Find where the given text appears and provide that cell's center as (X, Y) coordinate. 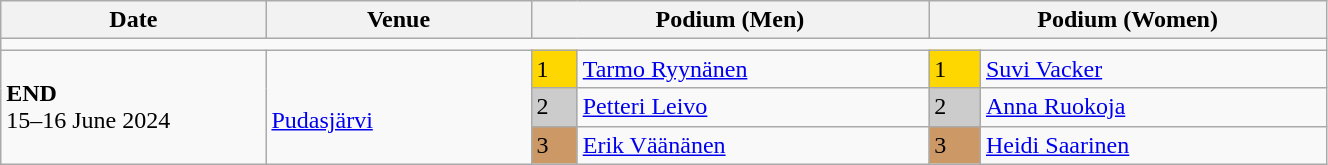
Suvi Vacker (1153, 69)
Pudasjärvi (398, 107)
Tarmo Ryynänen (753, 69)
Petteri Leivo (753, 107)
Podium (Women) (1128, 20)
Erik Väänänen (753, 145)
Venue (398, 20)
Anna Ruokoja (1153, 107)
END 15–16 June 2024 (134, 107)
Heidi Saarinen (1153, 145)
Podium (Men) (730, 20)
Date (134, 20)
